Determine the (X, Y) coordinate at the center of the cell enclosing the given text.  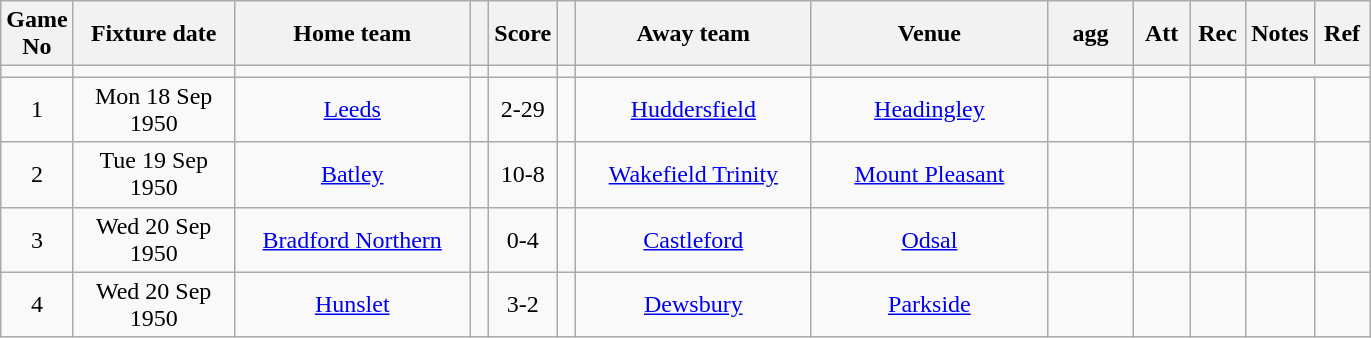
1 (37, 110)
Bradford Northern (352, 240)
Huddersfield (693, 110)
Ref (1342, 34)
0-4 (523, 240)
Notes (1280, 34)
Score (523, 34)
Fixture date (154, 34)
Tue 19 Sep 1950 (154, 174)
Castleford (693, 240)
Mon 18 Sep 1950 (154, 110)
10-8 (523, 174)
Hunslet (352, 304)
3 (37, 240)
Home team (352, 34)
Wakefield Trinity (693, 174)
3-2 (523, 304)
Att (1162, 34)
Mount Pleasant (929, 174)
agg (1090, 34)
2 (37, 174)
Odsal (929, 240)
Rec (1218, 34)
4 (37, 304)
Dewsbury (693, 304)
Headingley (929, 110)
Parkside (929, 304)
2-29 (523, 110)
Away team (693, 34)
Batley (352, 174)
Venue (929, 34)
Leeds (352, 110)
Game No (37, 34)
